Locate the cell with the specified text and output its [X, Y] center coordinate. 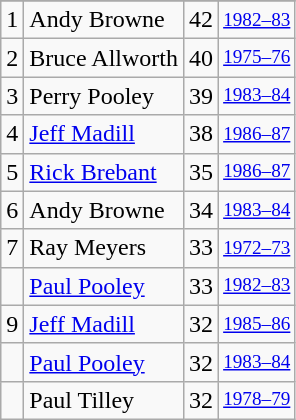
35 [202, 172]
Rick Brebant [104, 172]
3 [12, 96]
1985–86 [257, 324]
39 [202, 96]
4 [12, 134]
38 [202, 134]
1978–79 [257, 400]
7 [12, 248]
5 [12, 172]
Bruce Allworth [104, 58]
Paul Tilley [104, 400]
6 [12, 210]
40 [202, 58]
9 [12, 324]
Ray Meyers [104, 248]
1975–76 [257, 58]
34 [202, 210]
1 [12, 20]
42 [202, 20]
Perry Pooley [104, 96]
1972–73 [257, 248]
2 [12, 58]
